Return [X, Y] of the center of cell containing provided text 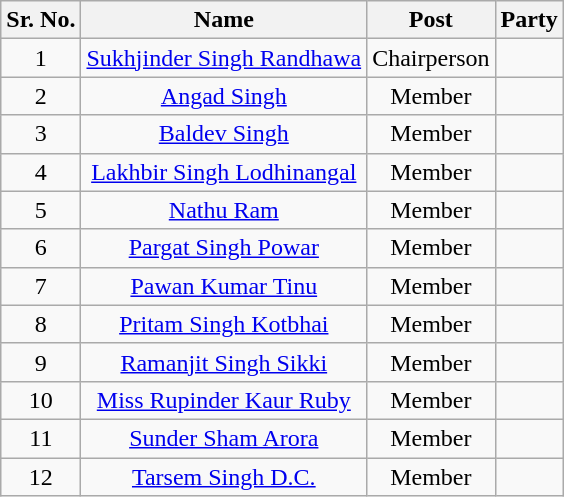
Miss Rupinder Kaur Ruby [224, 400]
Ramanjit Singh Sikki [224, 362]
7 [41, 286]
2 [41, 96]
8 [41, 324]
Nathu Ram [224, 210]
Sukhjinder Singh Randhawa [224, 58]
Lakhbir Singh Lodhinangal [224, 172]
Pritam Singh Kotbhai [224, 324]
Post [431, 20]
Chairperson [431, 58]
4 [41, 172]
5 [41, 210]
Pargat Singh Powar [224, 248]
3 [41, 134]
Sunder Sham Arora [224, 438]
6 [41, 248]
Name [224, 20]
1 [41, 58]
12 [41, 477]
9 [41, 362]
11 [41, 438]
Baldev Singh [224, 134]
Pawan Kumar Tinu [224, 286]
Angad Singh [224, 96]
Sr. No. [41, 20]
Party [529, 20]
10 [41, 400]
Tarsem Singh D.C. [224, 477]
